Identify which cell holds the provided text, then report its (X, Y) central coordinate. 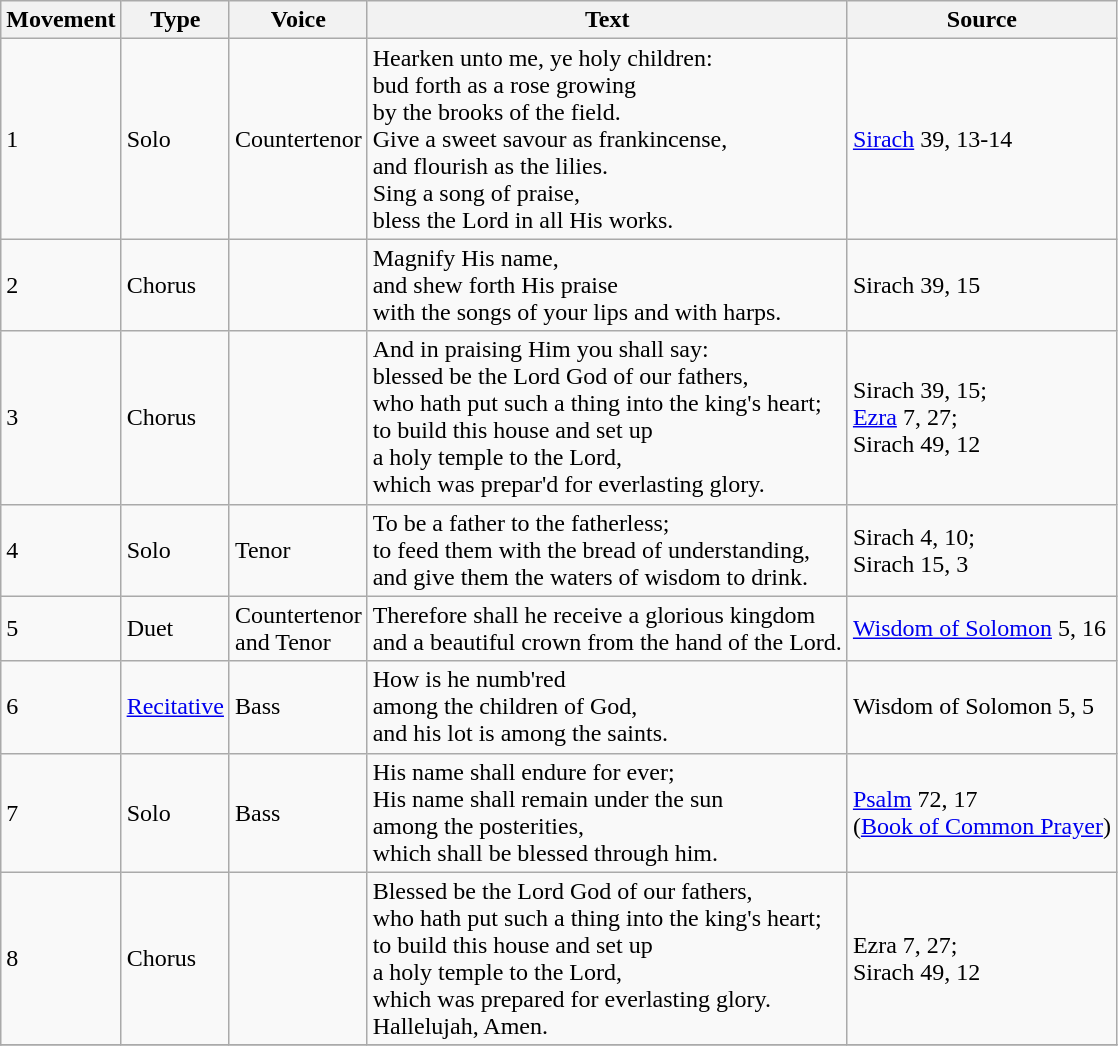
Magnify His name,and shew forth His praisewith the songs of your lips and with harps. (607, 285)
Text (607, 20)
Countertenorand Tenor (298, 628)
8 (61, 958)
Therefore shall he receive a glorious kingdomand a beautiful crown from the hand of the Lord. (607, 628)
Sirach 39, 15;Ezra 7, 27;Sirach 49, 12 (982, 418)
3 (61, 418)
7 (61, 812)
Source (982, 20)
Psalm 72, 17(Book of Common Prayer) (982, 812)
His name shall endure for ever;His name shall remain under the sunamong the posterities,which shall be blessed through him. (607, 812)
Movement (61, 20)
Duet (175, 628)
Sirach 4, 10;Sirach 15, 3 (982, 550)
Type (175, 20)
How is he numb'red among the children of God,and his lot is among the saints. (607, 707)
Ezra 7, 27;Sirach 49, 12 (982, 958)
1 (61, 139)
Wisdom of Solomon 5, 5 (982, 707)
Countertenor (298, 139)
To be a father to the fatherless;to feed them with the bread of understanding,and give them the waters of wisdom to drink. (607, 550)
2 (61, 285)
Tenor (298, 550)
Recitative (175, 707)
4 (61, 550)
Sirach 39, 15 (982, 285)
Wisdom of Solomon 5, 16 (982, 628)
Voice (298, 20)
6 (61, 707)
Sirach 39, 13-14 (982, 139)
5 (61, 628)
